Capture the cell that displays the provided text and extract its (x, y) central coordinate. 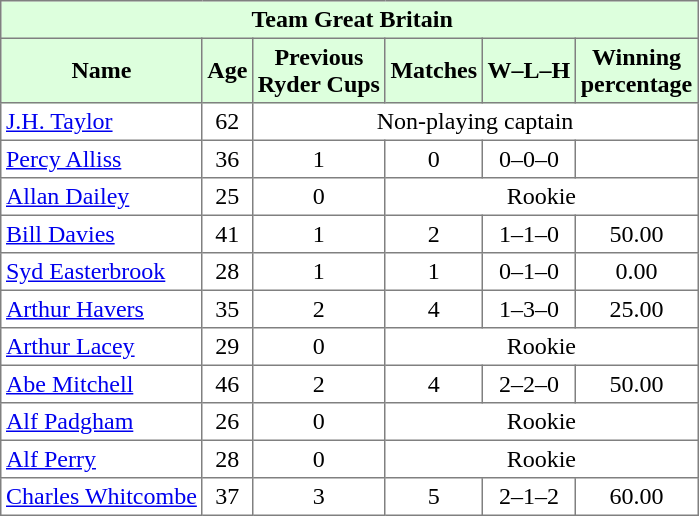
PreviousRyder Cups (320, 70)
37 (227, 497)
0.00 (637, 272)
W–L–H (528, 70)
60.00 (637, 497)
5 (434, 497)
Alf Perry (102, 459)
Age (227, 70)
Arthur Lacey (102, 347)
25 (227, 197)
Bill Davies (102, 234)
0–1–0 (528, 272)
26 (227, 422)
Percy Alliss (102, 159)
2–1–2 (528, 497)
29 (227, 347)
36 (227, 159)
1–3–0 (528, 309)
0–0–0 (528, 159)
Non-playing captain (476, 122)
3 (320, 497)
46 (227, 384)
Alf Padgham (102, 422)
Team Great Britain (350, 20)
Allan Dailey (102, 197)
35 (227, 309)
1–1–0 (528, 234)
Syd Easterbrook (102, 272)
41 (227, 234)
Abe Mitchell (102, 384)
Winningpercentage (637, 70)
25.00 (637, 309)
Charles Whitcombe (102, 497)
Name (102, 70)
2–2–0 (528, 384)
J.H. Taylor (102, 122)
Arthur Havers (102, 309)
Matches (434, 70)
62 (227, 122)
